Capture the cell that displays the provided text and extract its [X, Y] central coordinate. 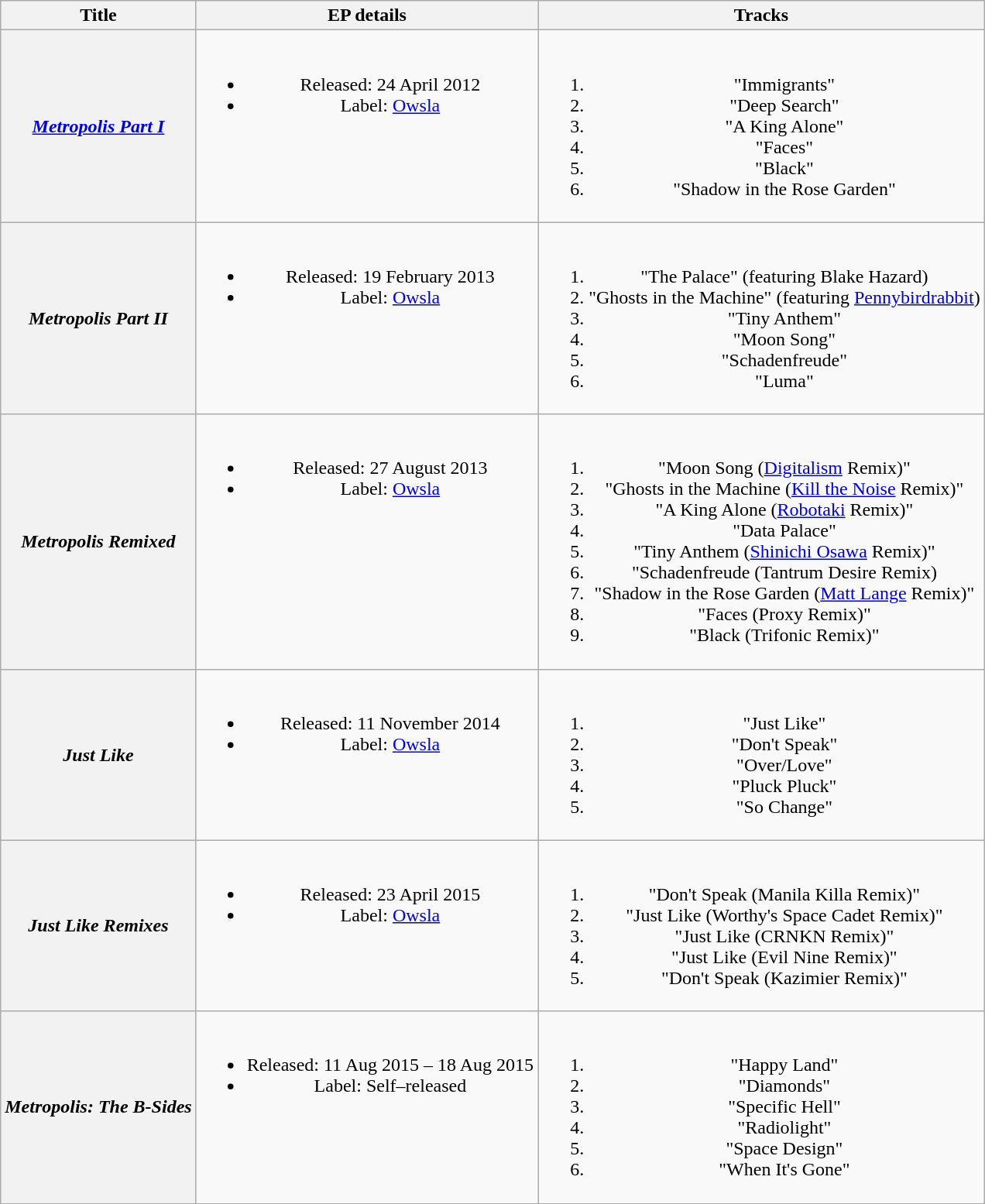
Just Like [98, 754]
Metropolis Remixed [98, 542]
Released: 19 February 2013Label: Owsla [367, 318]
Released: 11 November 2014Label: Owsla [367, 754]
Tracks [762, 15]
"The Palace" (featuring Blake Hazard)"Ghosts in the Machine" (featuring Pennybirdrabbit)"Tiny Anthem""Moon Song""Schadenfreude""Luma" [762, 318]
EP details [367, 15]
Metropolis Part I [98, 126]
Released: 23 April 2015Label: Owsla [367, 926]
"Immigrants""Deep Search""A King Alone""Faces""Black""Shadow in the Rose Garden" [762, 126]
Just Like Remixes [98, 926]
"Just Like""Don't Speak""Over/Love""Pluck Pluck""So Change" [762, 754]
Released: 11 Aug 2015 – 18 Aug 2015Label: Self–released [367, 1107]
Metropolis Part II [98, 318]
Released: 24 April 2012Label: Owsla [367, 126]
Released: 27 August 2013Label: Owsla [367, 542]
"Happy Land""Diamonds""Specific Hell""Radiolight""Space Design""When It's Gone" [762, 1107]
Title [98, 15]
Metropolis: The B-Sides [98, 1107]
